Determine the (x, y) coordinate at the center of the cell enclosing the given text.  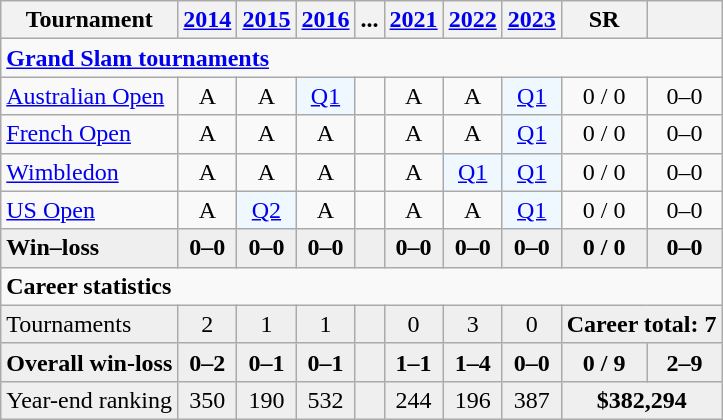
Win–loss (90, 248)
1–4 (472, 362)
3 (472, 324)
350 (208, 400)
1–1 (414, 362)
2022 (472, 20)
244 (414, 400)
532 (326, 400)
190 (266, 400)
US Open (90, 210)
Australian Open (90, 96)
387 (532, 400)
Tournaments (90, 324)
Q2 (266, 210)
0–2 (208, 362)
2 (208, 324)
Wimbledon (90, 172)
Tournament (90, 20)
Grand Slam tournaments (362, 58)
Career total: 7 (642, 324)
0 / 9 (604, 362)
... (370, 20)
SR (604, 20)
2014 (208, 20)
2016 (326, 20)
2015 (266, 20)
Overall win-loss (90, 362)
2021 (414, 20)
2–9 (684, 362)
Career statistics (362, 286)
196 (472, 400)
Year-end ranking (90, 400)
$382,294 (642, 400)
French Open (90, 134)
2023 (532, 20)
